Find where the given text appears and provide that cell's center as (X, Y) coordinate. 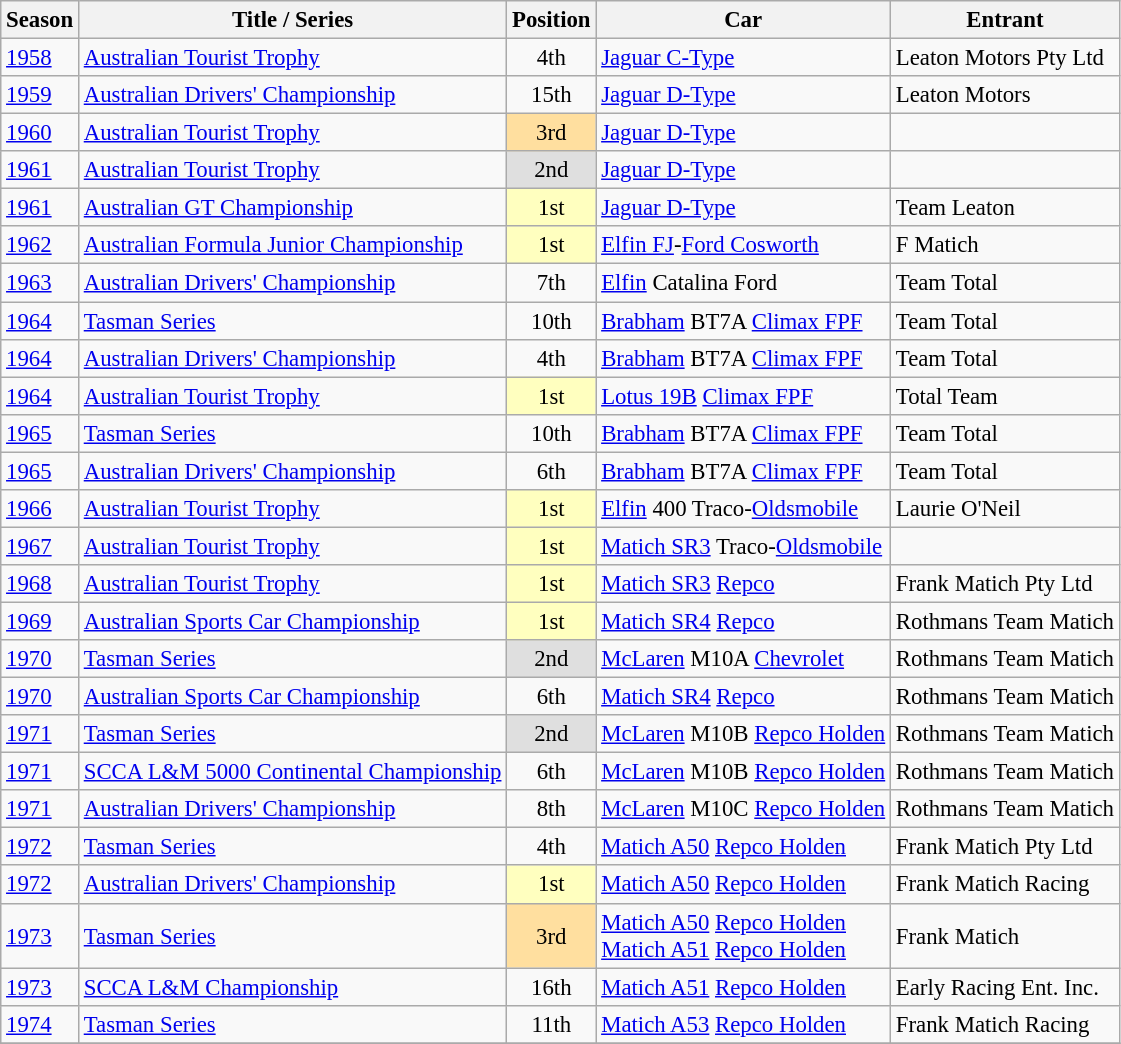
Australian GT Championship (292, 208)
McLaren M10C Repco Holden (744, 809)
Entrant (1006, 20)
1966 (40, 509)
Australian Formula Junior Championship (292, 245)
Position (552, 20)
Matich A50 Repco HoldenMatich A51 Repco Holden (744, 936)
Jaguar C-Type (744, 58)
Car (744, 20)
SCCA L&M 5000 Continental Championship (292, 772)
Lotus 19B Climax FPF (744, 396)
1962 (40, 245)
7th (552, 283)
1960 (40, 133)
1963 (40, 283)
1969 (40, 621)
Laurie O'Neil (1006, 509)
Title / Series (292, 20)
Leaton Motors (1006, 95)
Matich A53 Repco Holden (744, 1024)
1959 (40, 95)
1968 (40, 584)
Elfin Catalina Ford (744, 283)
16th (552, 987)
15th (552, 95)
1967 (40, 546)
F Matich (1006, 245)
Total Team (1006, 396)
SCCA L&M Championship (292, 987)
Leaton Motors Pty Ltd (1006, 58)
Season (40, 20)
11th (552, 1024)
Frank Matich (1006, 936)
Matich SR3 Traco-Oldsmobile (744, 546)
McLaren M10A Chevrolet (744, 659)
Elfin 400 Traco-Oldsmobile (744, 509)
1958 (40, 58)
8th (552, 809)
Early Racing Ent. Inc. (1006, 987)
Matich SR3 Repco (744, 584)
Elfin FJ-Ford Cosworth (744, 245)
1974 (40, 1024)
Matich A51 Repco Holden (744, 987)
Team Leaton (1006, 208)
